Extract the [X, Y] coordinate from the center of the cell holding the provided text.  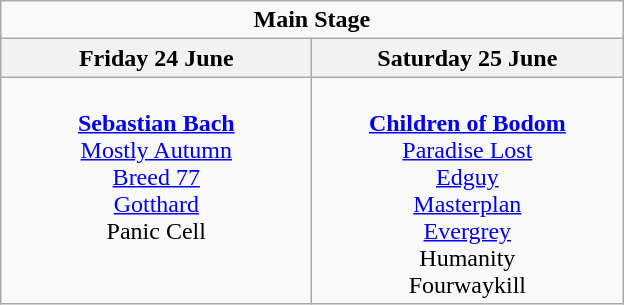
Friday 24 June [156, 58]
Saturday 25 June [468, 58]
Children of Bodom Paradise Lost Edguy Masterplan Evergrey Humanity Fourwaykill [468, 190]
Main Stage [312, 20]
Sebastian Bach Mostly Autumn Breed 77 Gotthard Panic Cell [156, 190]
